Find where the given text appears and provide that cell's center as [X, Y] coordinate. 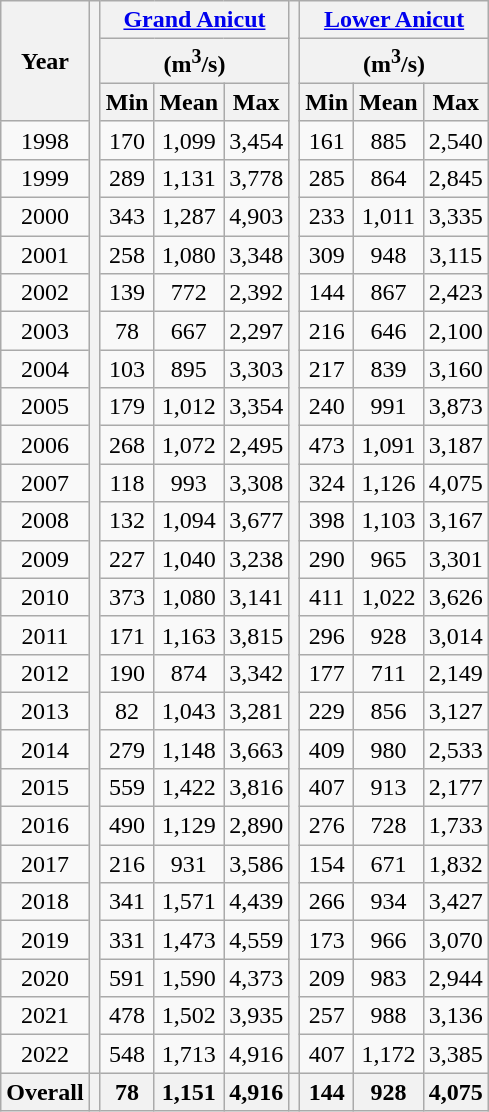
240 [327, 407]
3,816 [256, 787]
3,187 [456, 445]
3,586 [256, 864]
591 [127, 978]
548 [127, 1054]
3,167 [456, 521]
4,559 [256, 940]
646 [389, 331]
1,043 [189, 711]
965 [389, 559]
895 [189, 369]
1,163 [189, 635]
3,677 [256, 521]
2022 [45, 1054]
3,815 [256, 635]
3,935 [256, 1016]
2,845 [456, 178]
885 [389, 140]
411 [327, 597]
132 [127, 521]
139 [127, 293]
190 [127, 673]
728 [389, 826]
2,297 [256, 331]
2002 [45, 293]
839 [389, 369]
2,423 [456, 293]
1,040 [189, 559]
1,151 [189, 1092]
2,944 [456, 978]
1,126 [389, 483]
3,454 [256, 140]
2,540 [456, 140]
874 [189, 673]
257 [327, 1016]
966 [389, 940]
Lower Anicut [394, 20]
343 [127, 217]
1,148 [189, 749]
3,335 [456, 217]
258 [127, 255]
4,439 [256, 902]
3,778 [256, 178]
217 [327, 369]
2009 [45, 559]
2012 [45, 673]
2,100 [456, 331]
3,342 [256, 673]
324 [327, 483]
341 [127, 902]
331 [127, 940]
Overall [45, 1092]
1,832 [456, 864]
2019 [45, 940]
2018 [45, 902]
1,172 [389, 1054]
1,091 [389, 445]
559 [127, 787]
948 [389, 255]
2013 [45, 711]
490 [127, 826]
209 [327, 978]
711 [389, 673]
867 [389, 293]
671 [389, 864]
373 [127, 597]
3,160 [456, 369]
Grand Anicut [194, 20]
2003 [45, 331]
3,873 [456, 407]
667 [189, 331]
1,733 [456, 826]
1,103 [389, 521]
856 [389, 711]
1,012 [189, 407]
2011 [45, 635]
3,348 [256, 255]
268 [127, 445]
934 [389, 902]
233 [327, 217]
266 [327, 902]
2,890 [256, 826]
227 [127, 559]
2014 [45, 749]
398 [327, 521]
1,473 [189, 940]
772 [189, 293]
980 [389, 749]
2,495 [256, 445]
2016 [45, 826]
2004 [45, 369]
3,303 [256, 369]
988 [389, 1016]
473 [327, 445]
991 [389, 407]
2,392 [256, 293]
296 [327, 635]
2008 [45, 521]
1,011 [389, 217]
118 [127, 483]
170 [127, 140]
931 [189, 864]
3,385 [456, 1054]
3,070 [456, 940]
3,238 [256, 559]
Year [45, 62]
2017 [45, 864]
179 [127, 407]
3,626 [456, 597]
1,129 [189, 826]
3,136 [456, 1016]
4,903 [256, 217]
3,301 [456, 559]
2015 [45, 787]
983 [389, 978]
3,427 [456, 902]
103 [127, 369]
3,308 [256, 483]
864 [389, 178]
279 [127, 749]
171 [127, 635]
309 [327, 255]
1,287 [189, 217]
1,022 [389, 597]
993 [189, 483]
1,072 [189, 445]
1,502 [189, 1016]
289 [127, 178]
2,533 [456, 749]
3,281 [256, 711]
2000 [45, 217]
409 [327, 749]
290 [327, 559]
1,099 [189, 140]
2005 [45, 407]
2,177 [456, 787]
3,663 [256, 749]
2007 [45, 483]
1,713 [189, 1054]
161 [327, 140]
1,571 [189, 902]
2006 [45, 445]
3,354 [256, 407]
2020 [45, 978]
285 [327, 178]
2,149 [456, 673]
3,115 [456, 255]
2001 [45, 255]
913 [389, 787]
229 [327, 711]
2010 [45, 597]
173 [327, 940]
3,014 [456, 635]
276 [327, 826]
177 [327, 673]
1,590 [189, 978]
1,422 [189, 787]
4,373 [256, 978]
154 [327, 864]
1,094 [189, 521]
1,131 [189, 178]
1998 [45, 140]
1999 [45, 178]
2021 [45, 1016]
3,141 [256, 597]
82 [127, 711]
3,127 [456, 711]
478 [127, 1016]
